Scan for the cell matching the given text and deliver its [X, Y] coordinate at center. 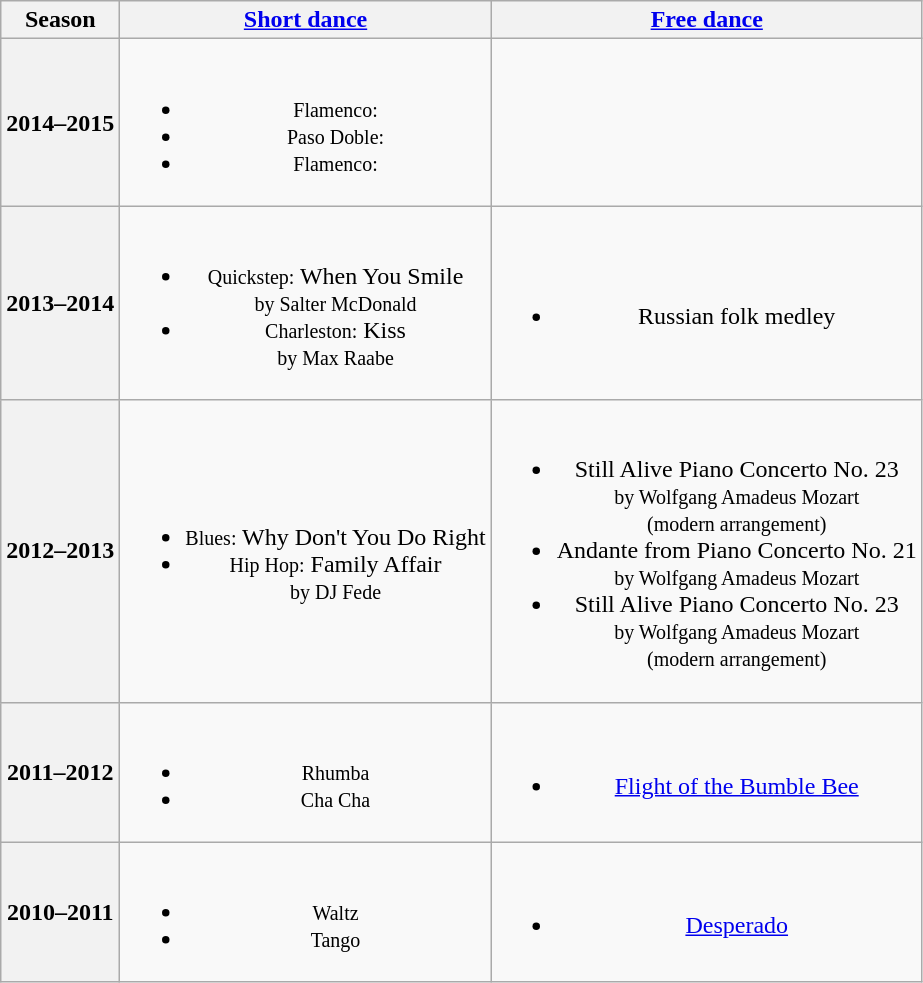
2014–2015 [60, 122]
Flight of the Bumble Bee [706, 772]
2011–2012 [60, 772]
2012–2013 [60, 551]
Flamenco:Paso Doble:Flamenco: [306, 122]
Short dance [306, 20]
Desperado [706, 912]
Blues: Why Don't You Do RightHip Hop: Family Affair by DJ Fede [306, 551]
2010–2011 [60, 912]
RhumbaCha Cha [306, 772]
Russian folk medley [706, 303]
Free dance [706, 20]
2013–2014 [60, 303]
Season [60, 20]
WaltzTango [306, 912]
Quickstep: When You Smile by Salter McDonald Charleston: Kiss by Max Raabe [306, 303]
